Identify which cell holds the provided text, then report its [x, y] central coordinate. 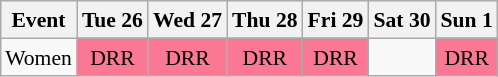
Sat 30 [402, 20]
Fri 29 [336, 20]
Wed 27 [188, 20]
Thu 28 [265, 20]
Event [38, 20]
Tue 26 [112, 20]
Women [38, 56]
Sun 1 [467, 20]
